Determine the [X, Y] coordinate at the center of the cell enclosing the given text.  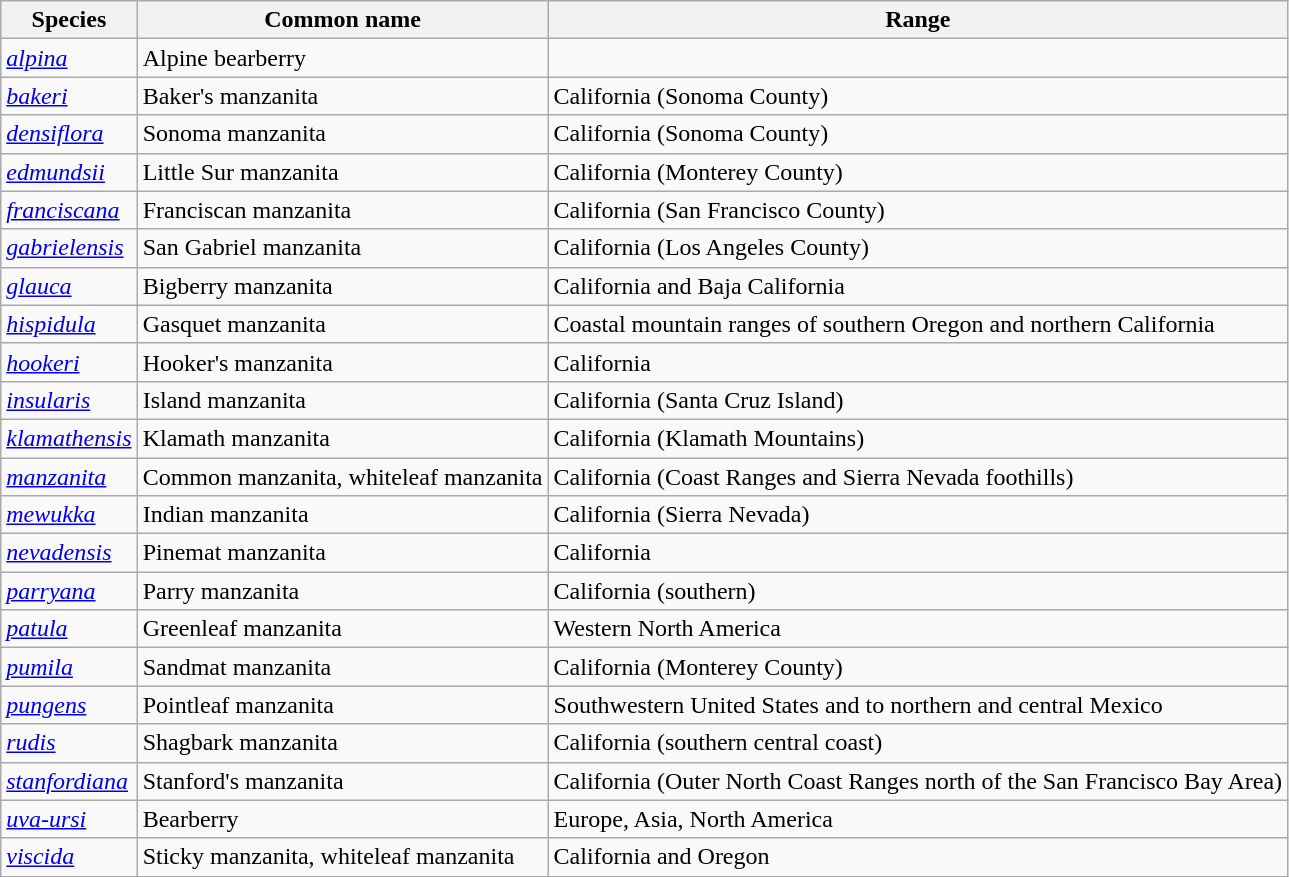
Sandmat manzanita [342, 667]
parryana [69, 591]
bakeri [69, 96]
Gasquet manzanita [342, 324]
Western North America [918, 629]
Coastal mountain ranges of southern Oregon and northern California [918, 324]
rudis [69, 743]
stanfordiana [69, 781]
mewukka [69, 515]
gabrielensis [69, 248]
Europe, Asia, North America [918, 819]
franciscana [69, 210]
Common manzanita, whiteleaf manzanita [342, 477]
klamathensis [69, 438]
Parry manzanita [342, 591]
California (southern) [918, 591]
patula [69, 629]
Shagbark manzanita [342, 743]
San Gabriel manzanita [342, 248]
pungens [69, 705]
Hooker's manzanita [342, 362]
Klamath manzanita [342, 438]
Indian manzanita [342, 515]
nevadensis [69, 553]
alpina [69, 58]
Species [69, 20]
California (Outer North Coast Ranges north of the San Francisco Bay Area) [918, 781]
Range [918, 20]
Bearberry [342, 819]
California (southern central coast) [918, 743]
Sticky manzanita, whiteleaf manzanita [342, 857]
viscida [69, 857]
hookeri [69, 362]
Sonoma manzanita [342, 134]
Bigberry manzanita [342, 286]
Pointleaf manzanita [342, 705]
California (Klamath Mountains) [918, 438]
California (Santa Cruz Island) [918, 400]
Common name [342, 20]
California (San Francisco County) [918, 210]
California (Los Angeles County) [918, 248]
California (Coast Ranges and Sierra Nevada foothills) [918, 477]
glauca [69, 286]
Greenleaf manzanita [342, 629]
hispidula [69, 324]
Southwestern United States and to northern and central Mexico [918, 705]
manzanita [69, 477]
Baker's manzanita [342, 96]
Franciscan manzanita [342, 210]
California and Oregon [918, 857]
Little Sur manzanita [342, 172]
Island manzanita [342, 400]
Pinemat manzanita [342, 553]
California (Sierra Nevada) [918, 515]
edmundsii [69, 172]
densiflora [69, 134]
California and Baja California [918, 286]
Stanford's manzanita [342, 781]
insularis [69, 400]
Alpine bearberry [342, 58]
pumila [69, 667]
uva-ursi [69, 819]
